Locate the cell with the specified text and output its [x, y] center coordinate. 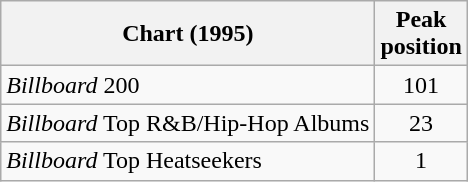
1 [421, 161]
101 [421, 85]
23 [421, 123]
Chart (1995) [188, 34]
Billboard Top R&B/Hip-Hop Albums [188, 123]
Billboard 200 [188, 85]
Billboard Top Heatseekers [188, 161]
Peakposition [421, 34]
